For the text-containing cell, return its midpoint in [x, y] coordinate format. 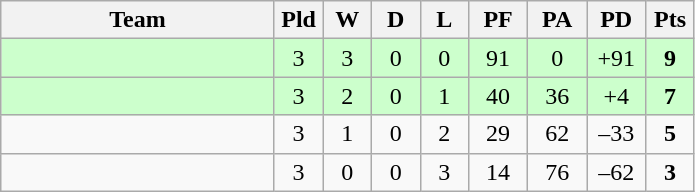
Pld [298, 20]
62 [558, 134]
40 [498, 96]
+4 [616, 96]
9 [670, 58]
14 [498, 172]
Pts [670, 20]
PA [558, 20]
5 [670, 134]
PF [498, 20]
91 [498, 58]
29 [498, 134]
Team [138, 20]
+91 [616, 58]
W [348, 20]
PD [616, 20]
76 [558, 172]
–33 [616, 134]
36 [558, 96]
L [444, 20]
–62 [616, 172]
7 [670, 96]
D [396, 20]
